For the text-containing cell, return its midpoint in [X, Y] coordinate format. 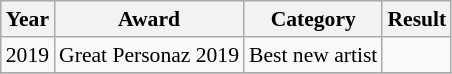
Award [149, 19]
Year [28, 19]
Great Personaz 2019 [149, 55]
Best new artist [313, 55]
2019 [28, 55]
Result [416, 19]
Category [313, 19]
